Provide the [x, y] coordinate of the cell's center where the given text is located.  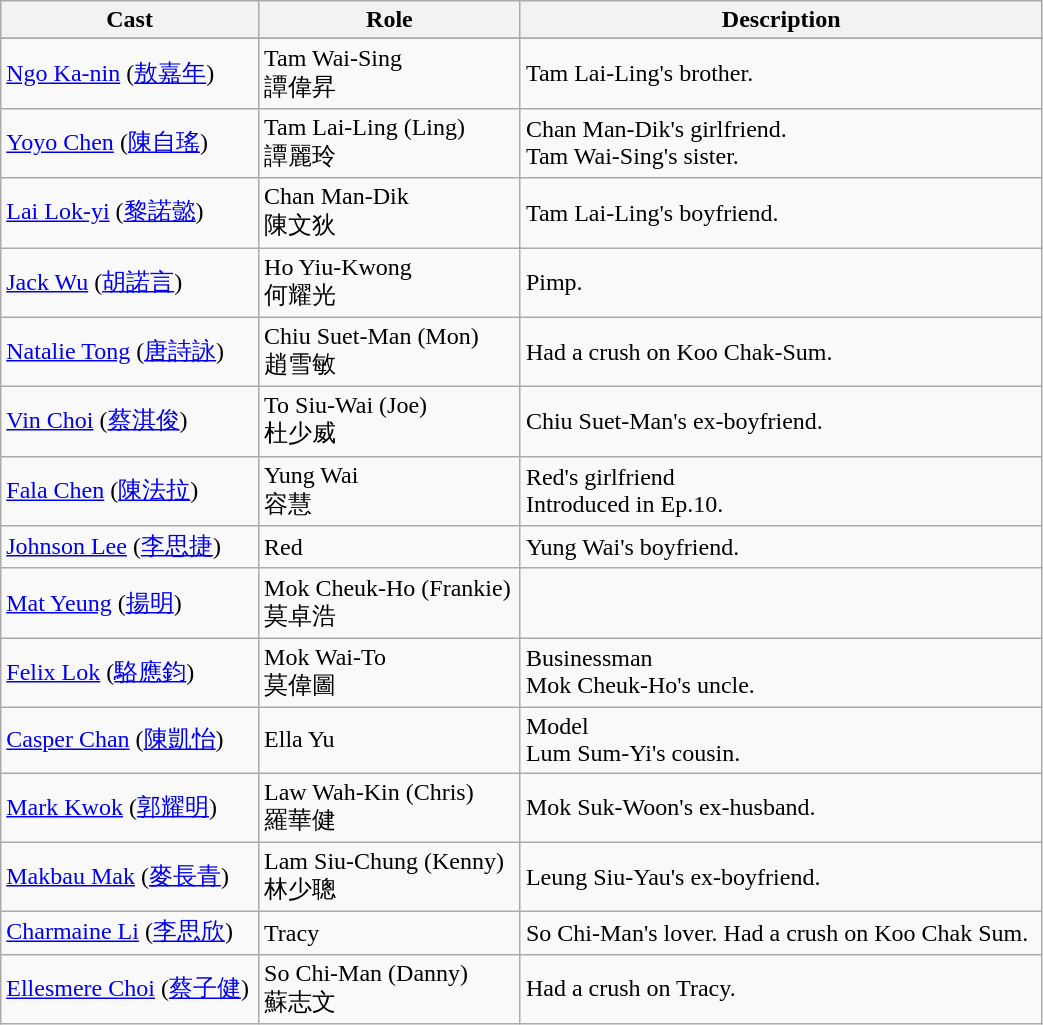
Chan Man-Dik's girlfriend. Tam Wai-Sing's sister. [781, 143]
Casper Chan (陳凱怡) [130, 740]
Tam Wai-Sing 譚偉昇 [390, 74]
Tam Lai-Ling (Ling) 譚麗玲 [390, 143]
Vin Choi (蔡淇俊) [130, 422]
Had a crush on Koo Chak-Sum. [781, 352]
Johnson Lee (李思捷) [130, 548]
Mat Yeung (揚明) [130, 603]
Yung Wai's boyfriend. [781, 548]
Had a crush on Tracy. [781, 989]
Mok Suk-Woon's ex-husband. [781, 807]
Model Lum Sum-Yi's cousin. [781, 740]
Natalie Tong (唐詩詠) [130, 352]
Red [390, 548]
Leung Siu-Yau's ex-boyfriend. [781, 877]
Cast [130, 20]
Fala Chen (陳法拉) [130, 491]
So Chi-Man's lover. Had a crush on Koo Chak Sum. [781, 934]
Role [390, 20]
Mark Kwok (郭耀明) [130, 807]
Jack Wu (胡諾言) [130, 283]
Mok Wai-To 莫偉圖 [390, 673]
So Chi-Man (Danny) 蘇志文 [390, 989]
Ella Yu [390, 740]
Lai Lok-yi (黎諾懿) [130, 213]
Chiu Suet-Man (Mon) 趙雪敏 [390, 352]
Description [781, 20]
Law Wah-Kin (Chris) 羅華健 [390, 807]
Yung Wai 容慧 [390, 491]
Charmaine Li (李思欣) [130, 934]
Tam Lai-Ling's boyfriend. [781, 213]
Red's girlfriend Introduced in Ep.10. [781, 491]
Mok Cheuk-Ho (Frankie) 莫卓浩 [390, 603]
Chiu Suet-Man's ex-boyfriend. [781, 422]
Lam Siu-Chung (Kenny) 林少聰 [390, 877]
Tracy [390, 934]
Chan Man-Dik 陳文狄 [390, 213]
To Siu-Wai (Joe) 杜少威 [390, 422]
Ho Yiu-Kwong 何耀光 [390, 283]
Ellesmere Choi (蔡子健) [130, 989]
Makbau Mak (麥長青) [130, 877]
Businessman Mok Cheuk-Ho's uncle. [781, 673]
Felix Lok (駱應鈞) [130, 673]
Pimp. [781, 283]
Tam Lai-Ling's brother. [781, 74]
Ngo Ka-nin (敖嘉年) [130, 74]
Yoyo Chen (陳自瑤) [130, 143]
